Extract the (x, y) coordinate from the center of the cell holding the provided text.  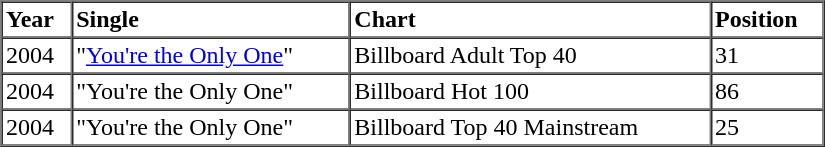
86 (768, 92)
Billboard Hot 100 (530, 92)
25 (768, 128)
Chart (530, 20)
Single (211, 20)
Year (37, 20)
Billboard Adult Top 40 (530, 56)
Billboard Top 40 Mainstream (530, 128)
31 (768, 56)
Position (768, 20)
